Provide the [X, Y] coordinate of the cell's center where the given text is located.  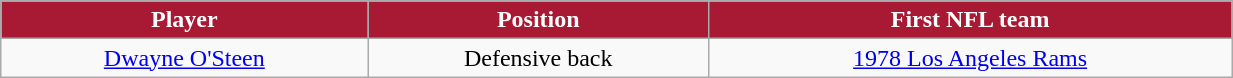
1978 Los Angeles Rams [970, 58]
Dwayne O'Steen [184, 58]
Position [538, 20]
Defensive back [538, 58]
Player [184, 20]
First NFL team [970, 20]
